For the text-containing cell, return its midpoint in (X, Y) coordinate format. 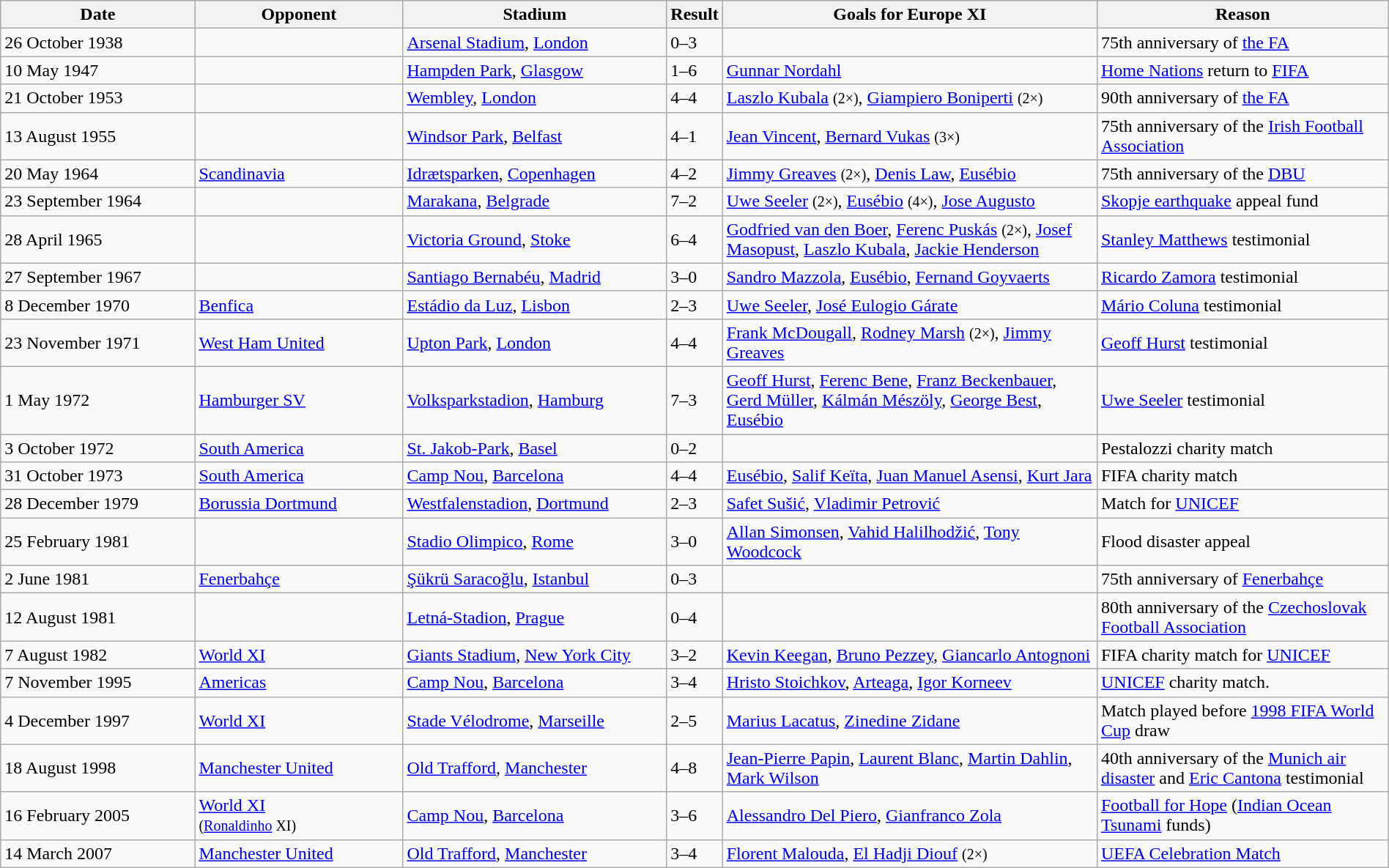
23 September 1964 (98, 201)
7 August 1982 (98, 655)
Result (694, 15)
Goals for Europe XI (910, 15)
80th anniversary of the Czechoslovak Football Association (1242, 617)
75th anniversary of the DBU (1242, 174)
8 December 1970 (98, 305)
West Ham United (299, 343)
Stadio Olimpico, Rome (535, 542)
75th anniversary of the FA (1242, 42)
Borussia Dortmund (299, 504)
Santiago Bernabéu, Madrid (535, 277)
World XI(Ronaldinho XI) (299, 816)
0–4 (694, 617)
3–6 (694, 816)
Date (98, 15)
FIFA charity match (1242, 476)
7–2 (694, 201)
3 October 1972 (98, 448)
Reason (1242, 15)
Stadium (535, 15)
4–1 (694, 136)
Frank McDougall, Rodney Marsh (2×), Jimmy Greaves (910, 343)
Allan Simonsen, Vahid Halilhodžić, Tony Woodcock (910, 542)
Football for Hope (Indian Ocean Tsunami funds) (1242, 816)
Estádio da Luz, Lisbon (535, 305)
Uwe Seeler (2×), Eusébio (4×), Jose Augusto (910, 201)
21 October 1953 (98, 98)
Westfalenstadion, Dortmund (535, 504)
16 February 2005 (98, 816)
Benfica (299, 305)
Mário Coluna testimonial (1242, 305)
UNICEF charity match. (1242, 683)
Safet Sušić, Vladimir Petrović (910, 504)
4–2 (694, 174)
Victoria Ground, Stoke (535, 239)
Letná-Stadion, Prague (535, 617)
40th anniversary of the Munich air disaster and Eric Cantona testimonial (1242, 768)
Godfried van den Boer, Ferenc Puskás (2×), Josef Masopust, Laszlo Kubala, Jackie Henderson (910, 239)
Scandinavia (299, 174)
7–3 (694, 400)
Jean Vincent, Bernard Vukas (3×) (910, 136)
Fenerbahçe (299, 579)
Geoff Hurst, Ferenc Bene, Franz Beckenbauer, Gerd Müller, Kálmán Mészöly, George Best, Eusébio (910, 400)
Gunnar Nordahl (910, 70)
Match played before 1998 FIFA World Cup draw (1242, 721)
Flood disaster appeal (1242, 542)
6–4 (694, 239)
13 August 1955 (98, 136)
Alessandro Del Piero, Gianfranco Zola (910, 816)
3–2 (694, 655)
75th anniversary of Fenerbahçe (1242, 579)
14 March 2007 (98, 853)
4–8 (694, 768)
Arsenal Stadium, London (535, 42)
Stade Vélodrome, Marseille (535, 721)
Hampden Park, Glasgow (535, 70)
Sandro Mazzola, Eusébio, Fernand Goyvaerts (910, 277)
25 February 1981 (98, 542)
Stanley Matthews testimonial (1242, 239)
FIFA charity match for UNICEF (1242, 655)
Home Nations return to FIFA (1242, 70)
Jean-Pierre Papin, Laurent Blanc, Martin Dahlin, Mark Wilson (910, 768)
10 May 1947 (98, 70)
Volksparkstadion, Hamburg (535, 400)
Windsor Park, Belfast (535, 136)
Hristo Stoichkov, Arteaga, Igor Korneev (910, 683)
Upton Park, London (535, 343)
Idrætsparken, Copenhagen (535, 174)
Şükrü Saracoğlu, Istanbul (535, 579)
Marius Lacatus, Zinedine Zidane (910, 721)
26 October 1938 (98, 42)
2 June 1981 (98, 579)
Laszlo Kubala (2×), Giampiero Boniperti (2×) (910, 98)
Skopje earthquake appeal fund (1242, 201)
31 October 1973 (98, 476)
Marakana, Belgrade (535, 201)
Ricardo Zamora testimonial (1242, 277)
2–5 (694, 721)
90th anniversary of the FA (1242, 98)
Match for UNICEF (1242, 504)
Kevin Keegan, Bruno Pezzey, Giancarlo Antognoni (910, 655)
7 November 1995 (98, 683)
28 April 1965 (98, 239)
Jimmy Greaves (2×), Denis Law, Eusébio (910, 174)
Florent Malouda, El Hadji Diouf (2×) (910, 853)
4 December 1997 (98, 721)
Geoff Hurst testimonial (1242, 343)
Pestalozzi charity match (1242, 448)
Eusébio, Salif Keïta, Juan Manuel Asensi, Kurt Jara (910, 476)
18 August 1998 (98, 768)
St. Jakob-Park, Basel (535, 448)
28 December 1979 (98, 504)
Giants Stadium, New York City (535, 655)
1–6 (694, 70)
12 August 1981 (98, 617)
75th anniversary of the Irish Football Association (1242, 136)
UEFA Celebration Match (1242, 853)
Opponent (299, 15)
0–2 (694, 448)
Americas (299, 683)
Wembley, London (535, 98)
Uwe Seeler, José Eulogio Gárate (910, 305)
Hamburger SV (299, 400)
Uwe Seeler testimonial (1242, 400)
23 November 1971 (98, 343)
27 September 1967 (98, 277)
1 May 1972 (98, 400)
20 May 1964 (98, 174)
